Find where the given text appears and provide that cell's center as (X, Y) coordinate. 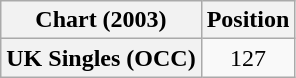
Chart (2003) (101, 20)
UK Singles (OCC) (101, 58)
127 (248, 58)
Position (248, 20)
